For the text-containing cell, return its midpoint in (x, y) coordinate format. 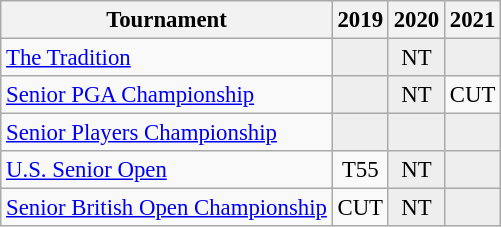
Senior PGA Championship (166, 95)
T55 (360, 170)
Senior British Open Championship (166, 208)
2020 (416, 20)
The Tradition (166, 58)
Senior Players Championship (166, 133)
2021 (472, 20)
Tournament (166, 20)
U.S. Senior Open (166, 170)
2019 (360, 20)
